Return the [x, y] coordinate for the center point of the cell that contains the specified text.  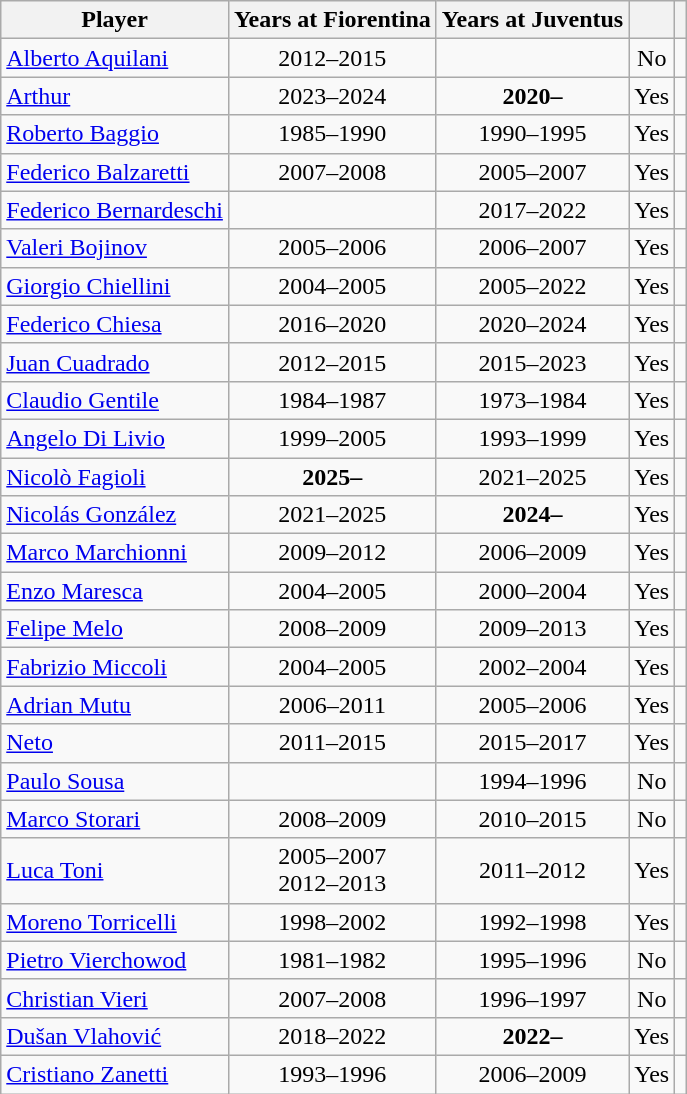
2022– [532, 1036]
Christian Vieri [115, 998]
2006–2011 [332, 705]
Luca Toni [115, 870]
Fabrizio Miccoli [115, 667]
2016–2020 [332, 324]
2002–2004 [532, 667]
Giorgio Chiellini [115, 286]
2024– [532, 515]
Roberto Baggio [115, 134]
Marco Marchionni [115, 553]
2017–2022 [532, 210]
1995–1996 [532, 960]
Nicolás González [115, 515]
Player [115, 20]
Years at Fiorentina [332, 20]
2011–2012 [532, 870]
Federico Chiesa [115, 324]
Neto [115, 743]
2025– [332, 477]
Dušan Vlahović [115, 1036]
Marco Storari [115, 819]
Valeri Bojinov [115, 248]
Alberto Aquilani [115, 58]
2009–2013 [532, 629]
Pietro Vierchowod [115, 960]
Years at Juventus [532, 20]
2005–20072012–2013 [332, 870]
Enzo Maresca [115, 591]
2015–2017 [532, 743]
2015–2023 [532, 362]
1998–2002 [332, 922]
Moreno Torricelli [115, 922]
1996–1997 [532, 998]
2000–2004 [532, 591]
1999–2005 [332, 438]
2020– [532, 96]
2005–2022 [532, 286]
1985–1990 [332, 134]
2005–2007 [532, 172]
1984–1987 [332, 400]
2010–2015 [532, 819]
1990–1995 [532, 134]
Felipe Melo [115, 629]
1994–1996 [532, 781]
Adrian Mutu [115, 705]
1992–1998 [532, 922]
Nicolò Fagioli [115, 477]
2018–2022 [332, 1036]
Juan Cuadrado [115, 362]
Angelo Di Livio [115, 438]
Claudio Gentile [115, 400]
2006–2007 [532, 248]
1973–1984 [532, 400]
1981–1982 [332, 960]
Federico Bernardeschi [115, 210]
1993–1999 [532, 438]
2020–2024 [532, 324]
Paulo Sousa [115, 781]
2009–2012 [332, 553]
2023–2024 [332, 96]
Federico Balzaretti [115, 172]
Cristiano Zanetti [115, 1074]
2011–2015 [332, 743]
1993–1996 [332, 1074]
Arthur [115, 96]
